Search for the cell housing the specified text and yield its [x, y] center coordinate. 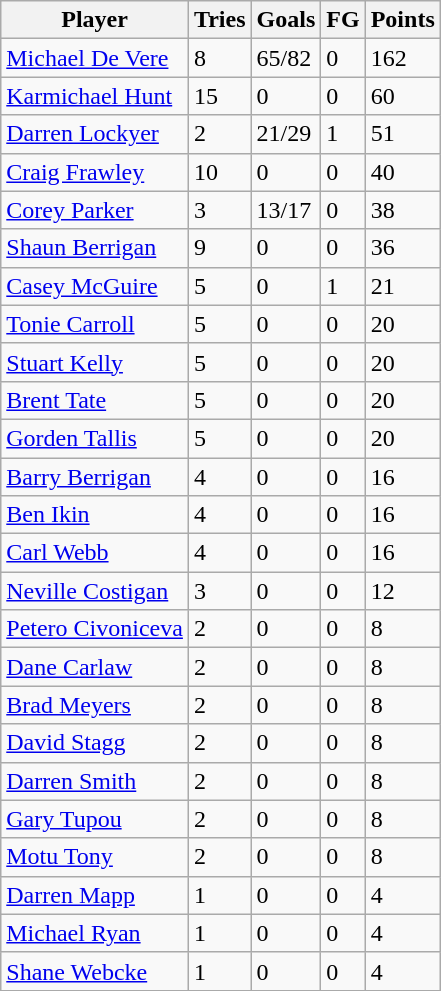
40 [402, 172]
Tonie Carroll [95, 324]
Tries [220, 20]
FG [343, 20]
Petero Civoniceva [95, 629]
60 [402, 96]
Carl Webb [95, 553]
David Stagg [95, 743]
13/17 [286, 210]
Darren Smith [95, 781]
9 [220, 248]
Brent Tate [95, 400]
10 [220, 172]
38 [402, 210]
Karmichael Hunt [95, 96]
Gary Tupou [95, 819]
Shane Webcke [95, 971]
Michael Ryan [95, 933]
Ben Ikin [95, 515]
Stuart Kelly [95, 362]
Gorden Tallis [95, 438]
65/82 [286, 58]
12 [402, 591]
Motu Tony [95, 857]
21/29 [286, 134]
162 [402, 58]
Neville Costigan [95, 591]
51 [402, 134]
Casey McGuire [95, 286]
Michael De Vere [95, 58]
Darren Lockyer [95, 134]
15 [220, 96]
36 [402, 248]
Brad Meyers [95, 705]
Shaun Berrigan [95, 248]
Barry Berrigan [95, 477]
Corey Parker [95, 210]
Darren Mapp [95, 895]
Points [402, 20]
Goals [286, 20]
Player [95, 20]
Dane Carlaw [95, 667]
21 [402, 286]
Craig Frawley [95, 172]
